From the cell containing the given text, extract its center point as [x, y] coordinate. 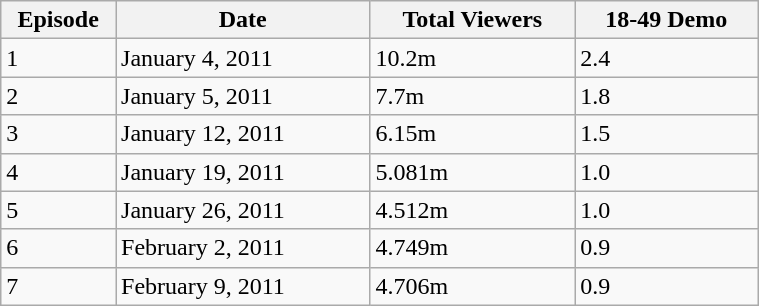
January 12, 2011 [243, 134]
10.2m [472, 58]
4.512m [472, 210]
January 19, 2011 [243, 172]
1.8 [666, 96]
January 26, 2011 [243, 210]
4.749m [472, 248]
4.706m [472, 286]
2 [58, 96]
1.5 [666, 134]
6.15m [472, 134]
February 9, 2011 [243, 286]
5 [58, 210]
Total Viewers [472, 20]
5.081m [472, 172]
4 [58, 172]
2.4 [666, 58]
18-49 Demo [666, 20]
Episode [58, 20]
3 [58, 134]
7.7m [472, 96]
6 [58, 248]
Date [243, 20]
7 [58, 286]
January 5, 2011 [243, 96]
February 2, 2011 [243, 248]
1 [58, 58]
January 4, 2011 [243, 58]
